Determine the (X, Y) coordinate at the center of the cell enclosing the given text.  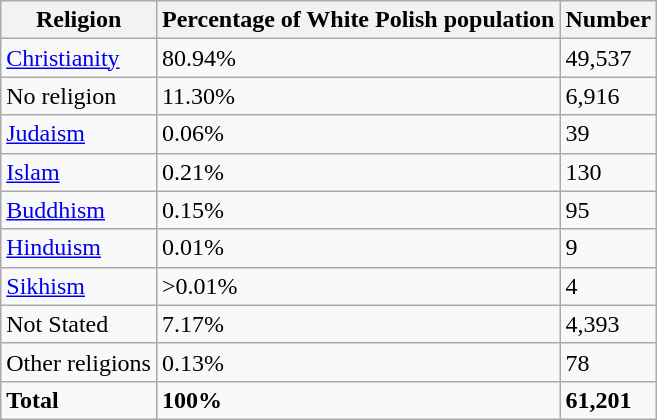
Buddhism (79, 210)
0.21% (358, 172)
Hinduism (79, 248)
39 (608, 134)
Christianity (79, 58)
61,201 (608, 400)
Judaism (79, 134)
49,537 (608, 58)
0.01% (358, 248)
6,916 (608, 96)
78 (608, 362)
Other religions (79, 362)
Islam (79, 172)
No religion (79, 96)
0.13% (358, 362)
Number (608, 20)
130 (608, 172)
11.30% (358, 96)
7.17% (358, 324)
Percentage of White Polish population (358, 20)
Total (79, 400)
95 (608, 210)
Not Stated (79, 324)
100% (358, 400)
>0.01% (358, 286)
0.06% (358, 134)
80.94% (358, 58)
Religion (79, 20)
4 (608, 286)
4,393 (608, 324)
0.15% (358, 210)
9 (608, 248)
Sikhism (79, 286)
